Return (x, y) of the center of cell containing provided text 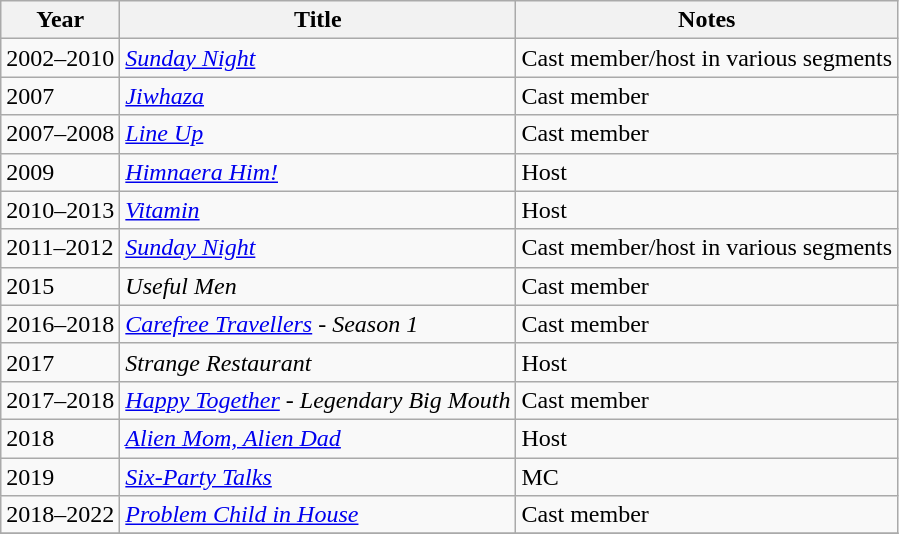
2007–2008 (60, 134)
Strange Restaurant (318, 362)
Vitamin (318, 210)
Jiwhaza (318, 96)
2017 (60, 362)
Himnaera Him! (318, 172)
2016–2018 (60, 324)
Title (318, 20)
2015 (60, 286)
Happy Together - Legendary Big Mouth (318, 400)
2018–2022 (60, 515)
2007 (60, 96)
2019 (60, 477)
2018 (60, 438)
Notes (707, 20)
Alien Mom, Alien Dad (318, 438)
2011–2012 (60, 248)
2010–2013 (60, 210)
Line Up (318, 134)
2017–2018 (60, 400)
Six-Party Talks (318, 477)
Year (60, 20)
Carefree Travellers - Season 1 (318, 324)
2002–2010 (60, 58)
Problem Child in House (318, 515)
Useful Men (318, 286)
2009 (60, 172)
MC (707, 477)
